Provide the [x, y] coordinate of the cell's center where the given text is located.  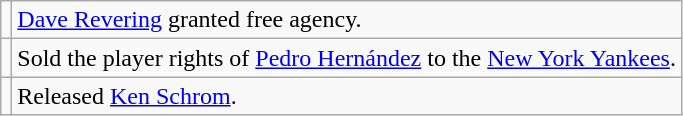
Dave Revering granted free agency. [347, 20]
Sold the player rights of Pedro Hernández to the New York Yankees. [347, 58]
Released Ken Schrom. [347, 96]
